Locate the cell with the specified text and output its [X, Y] center coordinate. 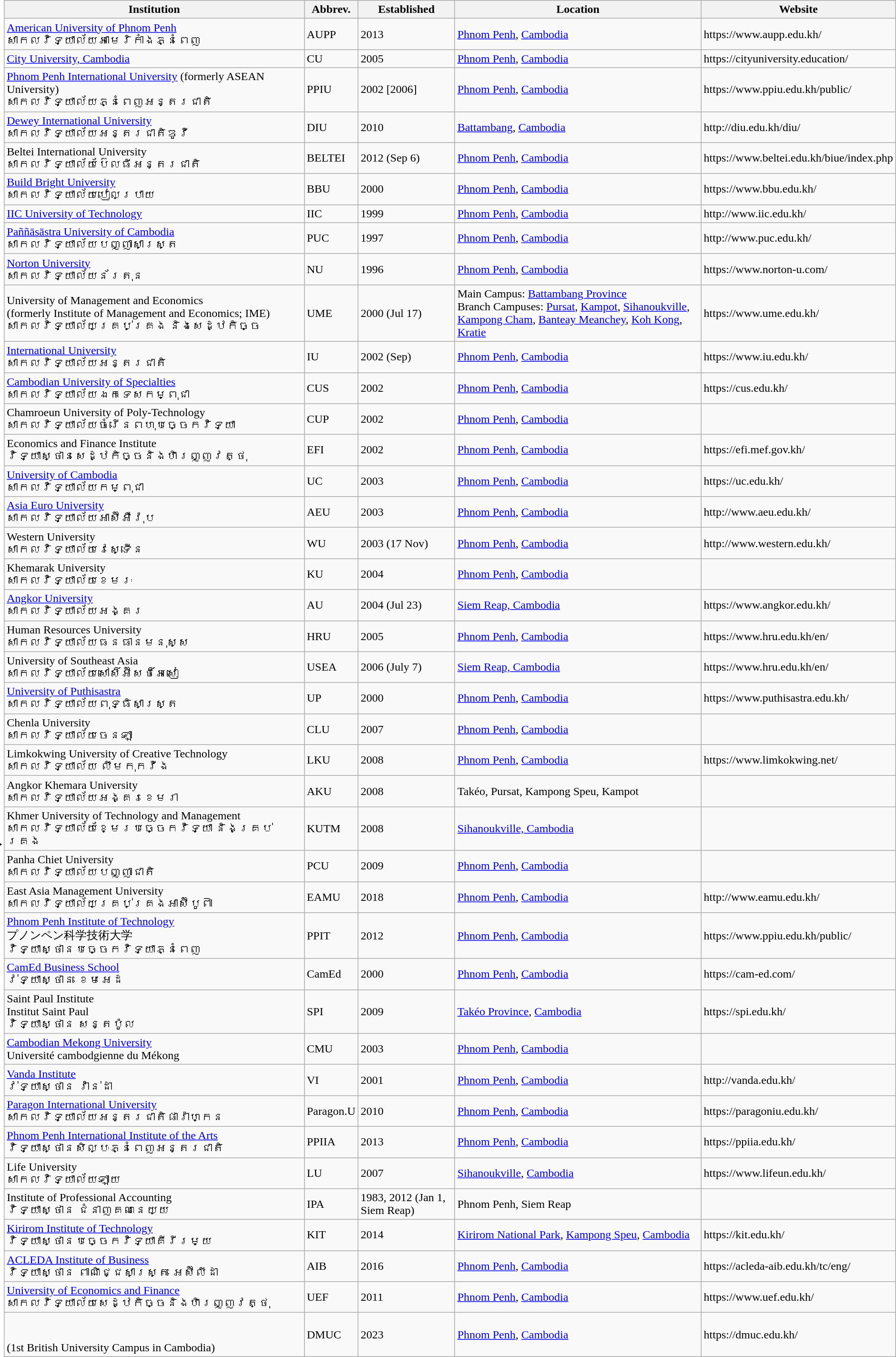
2023 [406, 1335]
IIC [331, 214]
KUTM [331, 828]
https://cityuniversity.education/ [798, 59]
Panha Chiet Universityសាកលវិទ្យាល័យបញ្ញាជាតិ [154, 866]
Build Bright Universityសាកលវិទ្យាល័យបៀលប្រាយ [154, 189]
2012 [406, 936]
Paragon.U [331, 1111]
CLU [331, 729]
IIC University of Technology [154, 214]
https://uc.edu.kh/ [798, 481]
2011 [406, 1297]
1996 [406, 269]
Chamroeun University of Poly-Technologyសាកលវិទ្យាល័យចំរើនពហុបច្ចេកវិទ្យា [154, 419]
KIT [331, 1235]
HRU [331, 636]
Dewey International Universityសាកលវិទ្យាល័យអន្តរជាតិឌូវី [154, 127]
Asia Euro Universityសាកលវិទ្យាល័យអាស៊ីអឺរ៉ុប [154, 512]
USEA [331, 667]
Life Universityសាកលវិទ្យាល័យឡាយ [154, 1173]
2014 [406, 1235]
Cambodian University of Specialtiesសាកលវិទ្យាល័យឯកទេសកម្ពុជា [154, 388]
CamEd [331, 974]
https://www.puthisastra.edu.kh/ [798, 698]
City University, Cambodia [154, 59]
PCU [331, 866]
PUC [331, 238]
BELTEI [331, 158]
https://dmuc.edu.kh/ [798, 1335]
East Asia Management Universityសាកលវិទ្យាល័យគ្រប់គ្រងអាស៊ីបូព៑ា [154, 897]
2002 (Sep) [406, 357]
Takéo Province, Cambodia [578, 1011]
https://cus.edu.kh/ [798, 388]
2006 (July 7) [406, 667]
IU [331, 357]
2001 [406, 1080]
Phnom Penh, Siem Reap [578, 1204]
2000 (Jul 17) [406, 313]
1999 [406, 214]
2003 (17 Nov) [406, 543]
WU [331, 543]
https://www.angkor.edu.kh/ [798, 605]
PPIU [331, 90]
UME [331, 313]
1997 [406, 238]
2018 [406, 897]
CamEd Business Schoolវ់ទ្យាស្ថាន ខេមអេដ [154, 974]
https://kit.edu.kh/ [798, 1235]
Khmer University of Technology and Managementសាកលវិទ្យាល័យខ្មែរបច្ចេកវិទ្យា និងគ្រប់គ្រង [154, 828]
AU [331, 605]
Battambang, Cambodia [578, 127]
International Universityសាកលវិទ្យាល័យអន្តរជាតិ [154, 357]
Cambodian Mekong UniversityUniversité cambodgienne du Mékong [154, 1049]
Kirirom National Park, Kampong Speu, Cambodia [578, 1235]
http://www.iic.edu.kh/ [798, 214]
EFI [331, 450]
https://www.beltei.edu.kh/biue/index.php [798, 158]
VI [331, 1080]
UC [331, 481]
2002 [2006] [406, 90]
UEF [331, 1297]
http://vanda.edu.kh/ [798, 1080]
2012 (Sep 6) [406, 158]
AIB [331, 1266]
Khemarak Universityសាកលវិទ្យាល័យខេមរៈ [154, 574]
Chenla Universityសាកលវិទ្យាល័យចេនឡា [154, 729]
Main Campus: Battambang ProvinceBranch Campuses: Pursat, Kampot, Sihanoukville, Kampong Cham, Banteay Meanchey, Koh Kong, Kratie [578, 313]
EAMU [331, 897]
University of Southeast Asiaសាកលវិទ្យាល័យសៅស៏អ៊ីសថ៏អេសៀ [154, 667]
http://www.puc.edu.kh/ [798, 238]
https://acleda-aib.edu.kh/tc/eng/ [798, 1266]
Phnom Penh International University (formerly ASEAN University)សាកលវិទ្យាល័យភ្នំពេញអន្តរជាតិ [154, 90]
CUP [331, 419]
http://www.eamu.edu.kh/ [798, 897]
https://www.ume.edu.kh/ [798, 313]
Western Universityសាកលវិទ្យាល័យវេស្ទើន [154, 543]
University of Economics and Financeសាកលវិទ្យាល័យសេដ្ឋកិច្ចនិងហិរញ្ញវត្ថុ [154, 1297]
(1st British University Campus in Cambodia) [154, 1335]
BBU [331, 189]
https://www.lifeun.edu.kh/ [798, 1173]
CU [331, 59]
Vanda Instituteវ់ទ្យាស្ថាន វ៉ាន់ដា [154, 1080]
Limkokwing University of Creative Technologyសាកលវិទ្យាល័យ លឹមកុកវីង [154, 760]
ACLEDA Institute of Businessវិទ្យាស្ថាន ពាណិជ្ជសាស្រ្ត អេស៊ីលីដា [154, 1266]
http://www.western.edu.kh/ [798, 543]
UP [331, 698]
AUPP [331, 34]
Angkor Universityសាកលវិទ្យាល័យអង្គរ [154, 605]
https://www.uef.edu.kh/ [798, 1297]
https://www.iu.edu.kh/ [798, 357]
2004 (Jul 23) [406, 605]
Angkor Khemara Universityសាកលវិទ្យាល័យអង្គរខេមរា [154, 791]
Institute of Professional Accountingវិទ្យាស្ថាន ជំនាញគណនេយ្យ [154, 1204]
http://diu.edu.kh/diu/ [798, 127]
https://www.aupp.edu.kh/ [798, 34]
AKU [331, 791]
Website [798, 10]
American University of Phnom Penhសាកលវិទ្យាល័យអាមេរិកាំងភ្នំពេញ [154, 34]
Takéo, Pursat, Kampong Speu, Kampot [578, 791]
https://efi.mef.gov.kh/ [798, 450]
Economics and Finance Instituteវិទ្យាស្ថានសេដ្ឋកិច្ចនិងហិរញ្ញវត្ថុ [154, 450]
Human Resources Universityសាកលវិទ្យាល័យធនធានមនុស្ស [154, 636]
https://www.bbu.edu.kh/ [798, 189]
https://cam-ed.com/ [798, 974]
2004 [406, 574]
NU [331, 269]
DIU [331, 127]
Paragon International Universityសាកលវិទ្យាល័យអន្តរជាតិផារ៉ាហ្កន [154, 1111]
https://ppiia.edu.kh/ [798, 1142]
LU [331, 1173]
Institution [154, 10]
KU [331, 574]
Phnom Penh International Institute of the Artsវិទ្យាស្ថានសិល្បៈភ្នំពេញអន្តរជាតិ [154, 1142]
IPA [331, 1204]
https://paragoniu.edu.kh/ [798, 1111]
AEU [331, 512]
PPIIA [331, 1142]
2016 [406, 1266]
1983, 2012 (Jan 1, Siem Reap) [406, 1204]
Norton University សាកលវិទ្យាល័យន័រតុន [154, 269]
Established [406, 10]
University of Cambodiaសាកលវិទ្យាល័យកម្ពុជា [154, 481]
Beltei International University សាកលវិទ្យាល័យប៊ែលធីអន្តរជាតិ [154, 158]
SPI [331, 1011]
https://spi.edu.kh/ [798, 1011]
CMU [331, 1049]
https://www.norton-u.com/ [798, 269]
LKU [331, 760]
Paññāsāstra University of Cambodiaសាកលវិទ្យាល័យបញ្ញាសាស្ត្រ [154, 238]
PPIT [331, 936]
Saint Paul InstituteInstitut Saint Paulវិទ្យាស្ថាន សន្តប៉ូល [154, 1011]
DMUC [331, 1335]
Kirirom Institute of Technologyវិទ្យាស្ថានបច្ចេកវិទ្យាគីរីរម្យ [154, 1235]
Abbrev. [331, 10]
CUS [331, 388]
University of Puthisastraសាកលវិទ្យាល័យពុទ្ធិសាស្ត្រ [154, 698]
University of Management and Economics(formerly Institute of Management and Economics; IME) សាកលវិទ្យាល័យគ្រប់គ្រង និងសេដ្ឋកិច្ច [154, 313]
http://www.aeu.edu.kh/ [798, 512]
https://www.limkokwing.net/ [798, 760]
Phnom Penh Institute of Technologyプノンペン科学技術大学វិទ្យាស្ថានបច្ចេកវិទ្យាភ្នំពេញ [154, 936]
Location [578, 10]
